Capture the cell that displays the provided text and extract its (x, y) central coordinate. 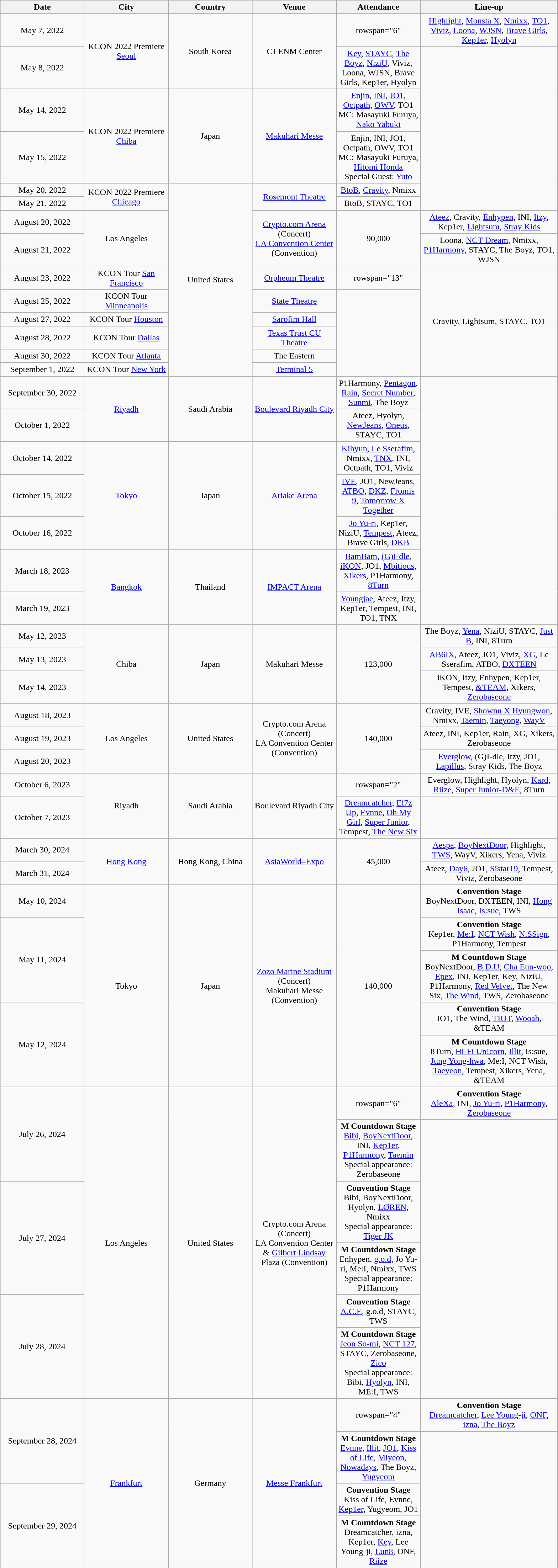
August 25, 2022 (42, 301)
Aespa, BoyNextDoor, Highlight, TWS, WayV, Xikers, Yena, Viviz (489, 850)
September 29, 2024 (42, 1526)
P1Harmony, Pentagon, Rain, Secret Number, Sunmi, The Boyz (378, 393)
May 12, 2024 (42, 1045)
Highlight, Monsta X, Nmixx, TO1, Viviz, Loona, WJSN, Brave Girls, Kep1er, Hyolyn (489, 30)
M Countdown Stage Bibi, BoyNextDoor, INI, Kep1er, P1Harmony, Taemin Special appearance: Zerobaseone (378, 1150)
Country (210, 7)
October 6, 2023 (42, 785)
rowspan="4" (378, 1415)
South Korea (210, 51)
May 14, 2023 (42, 687)
rowspan="13" (378, 277)
KCON Tour Minneapolis (126, 301)
KCON Tour New York (126, 370)
Convention Stage Kiss of Life, Evnne, Kep1er, Yugyeom, JO1 (378, 1500)
IMPACT Arena (294, 587)
September 1, 2022 (42, 370)
August 19, 2023 (42, 738)
October 7, 2023 (42, 817)
KCON Tour Houston (126, 319)
October 1, 2022 (42, 425)
Thailand (210, 587)
August 20, 2022 (42, 222)
August 30, 2022 (42, 356)
March 30, 2024 (42, 850)
KCON 2022 Premiere Chiba (126, 136)
August 20, 2023 (42, 761)
August 23, 2022 (42, 277)
October 16, 2022 (42, 533)
September 28, 2024 (42, 1441)
August 21, 2022 (42, 250)
Terminal 5 (294, 370)
The Boyz, Yena, NiziU, STAYC, Just B, INI, 8Turn (489, 636)
KCON 2022 Premiere Seoul (126, 51)
Everglow, (G)I-dle, Itzy, JO1, Lapillus, Stray Kids, The Boyz (489, 761)
KCON Tour San Francisco (126, 277)
May 21, 2022 (42, 203)
Convention Stage A.C.E, g.o.d, STAYC, TWS (378, 1311)
July 27, 2024 (42, 1238)
Frankfurt (126, 1483)
Ateez, Day6, JO1, Sistar19, Tempest, Viviz, Zerobaseone (489, 873)
Jo Yu-ri, Kep1er, NiziU, Tempest, Ateez, Brave Girls, DKB (378, 533)
March 18, 2023 (42, 570)
May 15, 2022 (42, 157)
Zozo Marine Stadium (Concert) Makuhari Messe (Convention) (294, 986)
May 7, 2022 (42, 30)
Convention Stage BoyNextDoor, DXTEEN, INI, Hong Isaac, Is:sue, TWS (489, 901)
Attendance (378, 7)
October 14, 2022 (42, 458)
CJ ENM Center (294, 51)
M Countdown Stage 8Turn, Hi-Fi Un!corn, Illit, Is:sue, Jung Yong-hwa, Me:I, NCT Wish, Taeyeon, Tempest, Xikers, Yena, &TEAM (489, 1061)
BtoB, Cravity, Nmixx (378, 190)
AB6IX, Ateez, JO1, Viviz, XG, Le Sserafim, ATBO, DXTEEN (489, 659)
Enjin, INI, JO1, Octpath, OWV, TO1 MC: Masayuki Furuya, Nako Yabuki (378, 110)
rowspan="2" (378, 785)
Chiba (126, 664)
123,000 (378, 664)
Hong Kong (126, 862)
KCON Tour Dallas (126, 337)
City (126, 7)
Dreamcatcher, El7z Up, Evnne, Oh My Girl, Super Junior, Tempest, The New Six (378, 817)
May 20, 2022 (42, 190)
M Countdown Stage Jeon So-mi, NCT 127, STAYC, Zerobaseone, Zico Special appearance: Bibi, Hyolyn, INI, ME:I, TWS (378, 1363)
Convention Stage Kep1er, Me:I, NCT Wish, N.SSign, P1Harmony, Tempest (489, 934)
September 30, 2022 (42, 393)
BtoB, STAYC, TO1 (378, 203)
Key, STAYC, The Boyz, NiziU, Viviz, Loona, WJSN, Brave Girls, Kep1er, Hyolyn (378, 68)
Convention Stage AleXa, INI, Jo Yu-ri, P1Harmony, Zerobaseone (489, 1103)
Ariake Arena (294, 496)
August 27, 2022 (42, 319)
Messe Frankfurt (294, 1483)
M Countdown Stage Evnne, Illit, JO1, Kiss of Life, Miyeon, Nowadays, The Boyz, Yugyeom (378, 1457)
M Countdown Stage Dreamcatcher, izna, Kep1er, Key, Lee Young-ji, Lun8, ONF, Riize (378, 1542)
M Countdown Stage BoyNextDoor, B.D.U, Cha Eun-woo, Epex, INI, Kep1er, Key, NiziU, P1Harmony, Red Velvet, The New Six, The Wind, TWS, Zerobaseone (489, 976)
Bangkok (126, 587)
May 13, 2023 (42, 659)
Convention Stage Bibi, BoyNextDoor, Hyolyn, LØREN, Nmixx Special appearance: Tiger JK (378, 1212)
Enjin, INI, JO1, Octpath, OWV, TO1 MC: Masayuki Furuya, Hitomi Honda Special Guest: Yuto (378, 157)
iKON, Itzy, Enhypen, Kep1er, Tempest, &TEAM, Xikers, Zerobaseone (489, 687)
May 8, 2022 (42, 68)
Texas Trust CU Theatre (294, 337)
M Countdown Stage Enhypen, g.o.d, Jo Yu-ri, Me:I, Nmixx, TWS Special appearance: P1Harmony (378, 1269)
Date (42, 7)
Sarofim Hall (294, 319)
KCON 2022 Premiere Chicago (126, 197)
IVE, JO1, NewJeans, ATBO, DKZ, Fromis 9, Tomorrow X Together (378, 496)
Convention Stage JO1, The Wind, TIOT, Wooah, &TEAM (489, 1019)
July 28, 2024 (42, 1346)
Orpheum Theatre (294, 277)
Cravity, Lightsum, STAYC, TO1 (489, 321)
July 26, 2024 (42, 1134)
90,000 (378, 238)
Germany (210, 1483)
Youngjae, Ateez, Itzy, Kep1er, Tempest, INI, TO1, TNX (378, 608)
Convention Stage Dreamcatcher, Lee Young-ji, ONF, izna, The Boyz (489, 1415)
August 28, 2022 (42, 337)
State Theatre (294, 301)
Ateez, Hyolyn, NewJeans, Oneus, STAYC, TO1 (378, 425)
KCON Tour Atlanta (126, 356)
Line-up (489, 7)
August 18, 2023 (42, 715)
Ateez, Cravity, Enhypen, INI, Itzy, Kep1er, Lightsum, Stray Kids (489, 222)
May 14, 2022 (42, 110)
March 19, 2023 (42, 608)
May 12, 2023 (42, 636)
Hong Kong, China (210, 862)
Kihyun, Le Sserafim, Nmixx, TNX, INI, Octpath, TO1, Viviz (378, 458)
May 10, 2024 (42, 901)
The Eastern (294, 356)
Loona, NCT Dream, Nmixx, P1Harmony, STAYC, The Boyz, TO1, WJSN (489, 250)
Ateez, INI, Kep1er, Rain, XG, Xikers, Zerobaseone (489, 738)
Cravity, IVE, Shownu X Hyungwon, Nmixx, Taemin, Taeyong, WayV (489, 715)
45,000 (378, 862)
Crypto.com Arena (Concert) LA Convention Center & Gilbert Lindsay Plaza (Convention) (294, 1243)
May 11, 2024 (42, 960)
Rosemont Theatre (294, 197)
Everglow, Highlight, Hyolyn, Kard, Riize, Super Junior-D&E, 8Turn (489, 785)
October 15, 2022 (42, 496)
AsiaWorld–Expo (294, 862)
March 31, 2024 (42, 873)
Venue (294, 7)
BamBam, (G)I-dle, iKON, JO1, Mbitious, Xikers, P1Harmony, 8Turn (378, 570)
